Return (X, Y) of the center of cell containing provided text 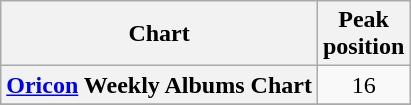
Oricon Weekly Albums Chart (160, 85)
Peakposition (363, 34)
Chart (160, 34)
16 (363, 85)
